Provide the (X, Y) coordinate of the cell's center where the given text is located.  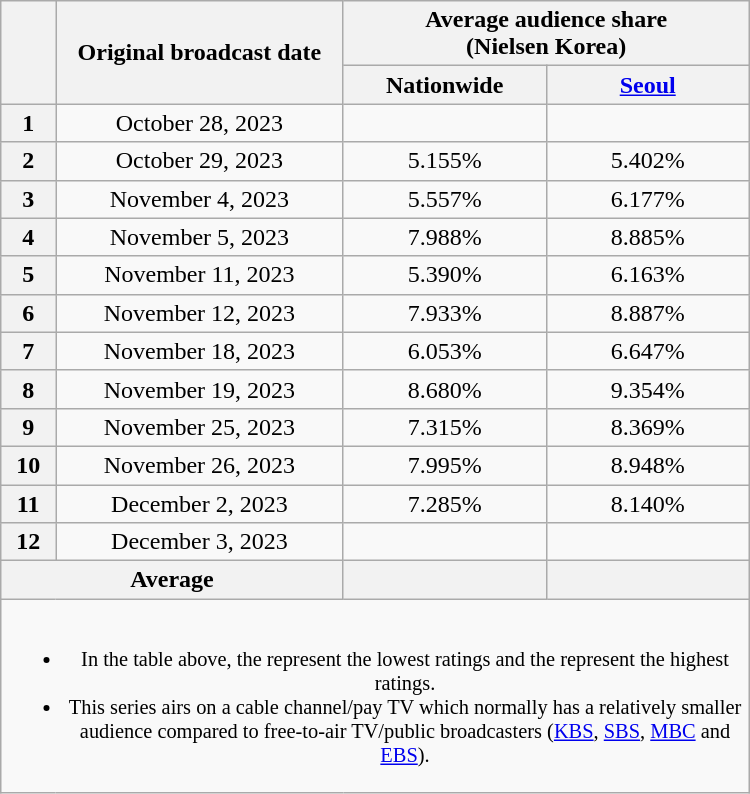
November 12, 2023 (200, 313)
5.402% (648, 161)
6.163% (648, 275)
November 18, 2023 (200, 351)
October 28, 2023 (200, 123)
Original broadcast date (200, 52)
8.369% (648, 427)
6.053% (444, 351)
10 (28, 465)
8.140% (648, 503)
7.285% (444, 503)
Average audience share(Nielsen Korea) (546, 34)
November 5, 2023 (200, 237)
8.885% (648, 237)
December 2, 2023 (200, 503)
November 26, 2023 (200, 465)
7 (28, 351)
6 (28, 313)
5 (28, 275)
1 (28, 123)
3 (28, 199)
7.933% (444, 313)
4 (28, 237)
5.557% (444, 199)
11 (28, 503)
9.354% (648, 389)
November 11, 2023 (200, 275)
November 4, 2023 (200, 199)
December 3, 2023 (200, 542)
9 (28, 427)
2 (28, 161)
7.988% (444, 237)
6.177% (648, 199)
October 29, 2023 (200, 161)
8.887% (648, 313)
12 (28, 542)
Seoul (648, 85)
Nationwide (444, 85)
8.680% (444, 389)
5.390% (444, 275)
November 25, 2023 (200, 427)
8 (28, 389)
8.948% (648, 465)
November 19, 2023 (200, 389)
7.995% (444, 465)
5.155% (444, 161)
7.315% (444, 427)
6.647% (648, 351)
Average (172, 580)
